Identify which cell holds the provided text, then report its (X, Y) central coordinate. 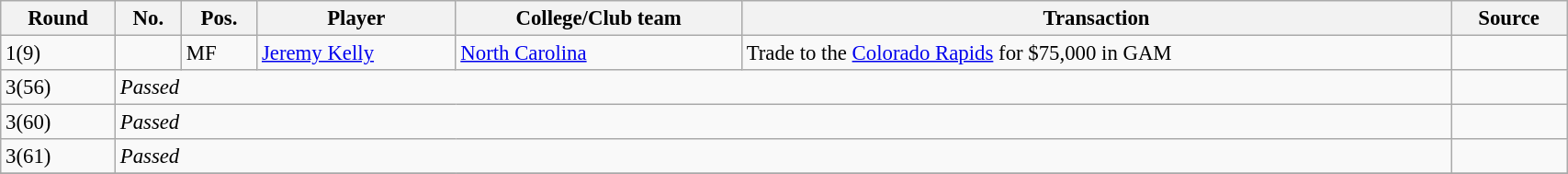
North Carolina (599, 53)
Round (59, 18)
1(9) (59, 53)
3(56) (59, 87)
3(60) (59, 122)
No. (148, 18)
MF (219, 53)
Jeremy Kelly (356, 53)
Player (356, 18)
3(61) (59, 157)
Source (1509, 18)
College/Club team (599, 18)
Pos. (219, 18)
Trade to the Colorado Rapids for $75,000 in GAM (1096, 53)
Transaction (1096, 18)
